Scan for the cell matching the given text and deliver its (x, y) coordinate at center. 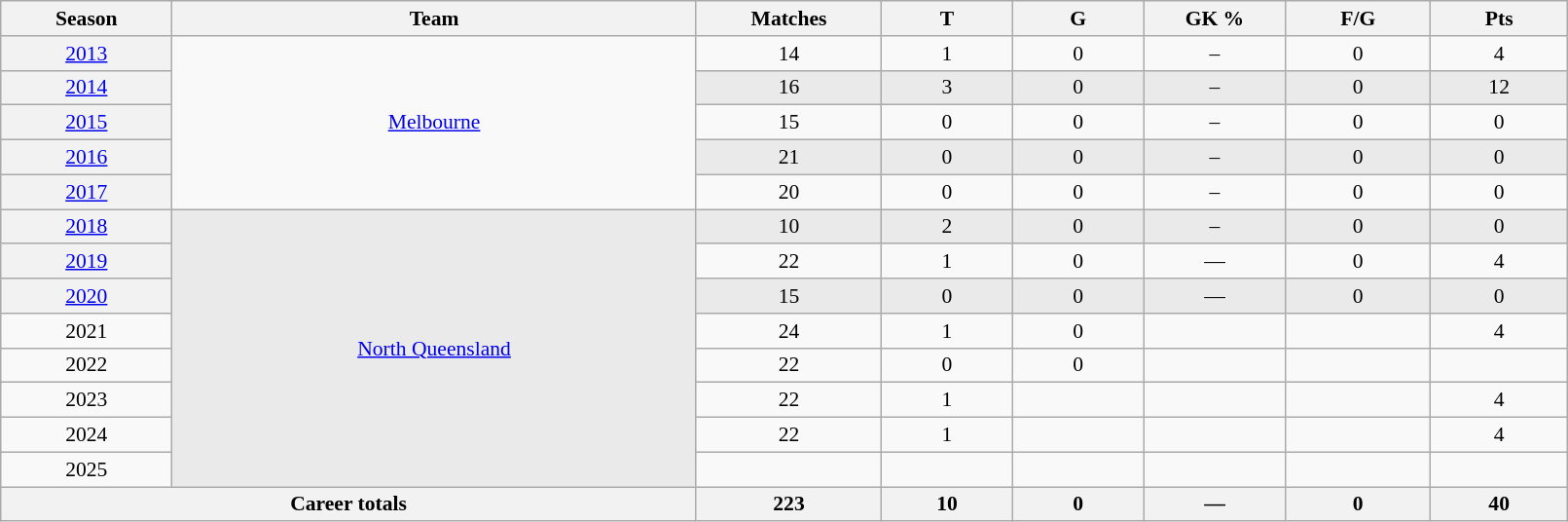
2021 (87, 331)
2014 (87, 88)
2024 (87, 435)
21 (788, 158)
40 (1499, 504)
2022 (87, 365)
14 (788, 54)
Melbourne (434, 123)
20 (788, 192)
2023 (87, 400)
T (948, 19)
Career totals (348, 504)
24 (788, 331)
G (1078, 19)
North Queensland (434, 349)
2019 (87, 262)
3 (948, 88)
2 (948, 227)
Matches (788, 19)
16 (788, 88)
2020 (87, 296)
2015 (87, 123)
223 (788, 504)
GK % (1215, 19)
2013 (87, 54)
12 (1499, 88)
Season (87, 19)
2017 (87, 192)
Pts (1499, 19)
2018 (87, 227)
F/G (1358, 19)
2025 (87, 469)
Team (434, 19)
2016 (87, 158)
